Scan for the cell matching the given text and deliver its (x, y) coordinate at center. 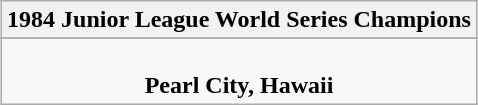
Pearl City, Hawaii (240, 72)
1984 Junior League World Series Champions (240, 20)
